Find where the given text appears and provide that cell's center as (x, y) coordinate. 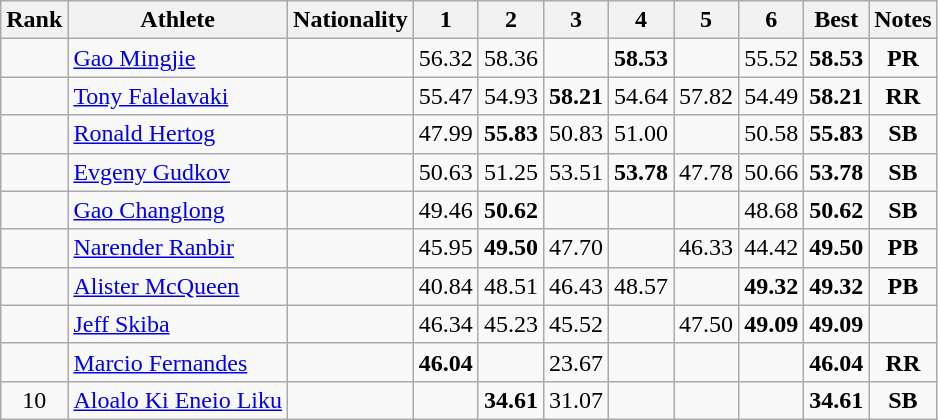
Ronald Hertog (178, 134)
53.51 (576, 172)
40.84 (446, 286)
Rank (34, 20)
55.47 (446, 96)
44.42 (772, 248)
50.66 (772, 172)
54.49 (772, 96)
54.64 (640, 96)
31.07 (576, 400)
50.83 (576, 134)
PR (903, 58)
57.82 (706, 96)
Alister McQueen (178, 286)
Best (836, 20)
2 (510, 20)
45.95 (446, 248)
47.70 (576, 248)
46.43 (576, 286)
45.23 (510, 324)
46.34 (446, 324)
Gao Changlong (178, 210)
6 (772, 20)
48.68 (772, 210)
50.63 (446, 172)
Notes (903, 20)
55.52 (772, 58)
46.33 (706, 248)
3 (576, 20)
50.58 (772, 134)
Narender Ranbir (178, 248)
Gao Mingjie (178, 58)
56.32 (446, 58)
45.52 (576, 324)
Nationality (351, 20)
Jeff Skiba (178, 324)
Athlete (178, 20)
1 (446, 20)
48.57 (640, 286)
Evgeny Gudkov (178, 172)
54.93 (510, 96)
5 (706, 20)
47.99 (446, 134)
48.51 (510, 286)
58.36 (510, 58)
47.50 (706, 324)
51.00 (640, 134)
Tony Falelavaki (178, 96)
4 (640, 20)
23.67 (576, 362)
47.78 (706, 172)
51.25 (510, 172)
49.46 (446, 210)
Marcio Fernandes (178, 362)
10 (34, 400)
Aloalo Ki Eneio Liku (178, 400)
